Return [X, Y] of the center of cell containing provided text 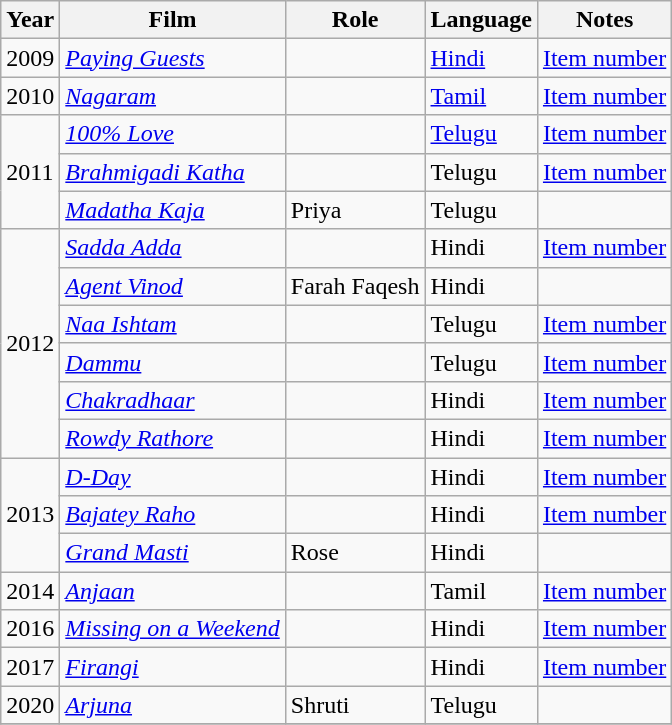
Madatha Kaja [172, 210]
Dammu [172, 362]
Sadda Adda [172, 248]
Chakradhaar [172, 400]
Notes [604, 20]
2009 [30, 58]
Film [172, 20]
Rowdy Rathore [172, 438]
2013 [30, 515]
Anjaan [172, 591]
2011 [30, 172]
Rose [355, 553]
2010 [30, 96]
Grand Masti [172, 553]
Language [481, 20]
Bajatey Raho [172, 515]
2020 [30, 705]
2016 [30, 629]
Year [30, 20]
2017 [30, 667]
Nagaram [172, 96]
2012 [30, 343]
Agent Vinod [172, 286]
D-Day [172, 477]
Paying Guests [172, 58]
Shruti [355, 705]
2014 [30, 591]
Missing on a Weekend [172, 629]
Farah Faqesh [355, 286]
Brahmigadi Katha [172, 172]
Naa Ishtam [172, 324]
100% Love [172, 134]
Arjuna [172, 705]
Firangi [172, 667]
Role [355, 20]
Priya [355, 210]
